Capture the cell that displays the provided text and extract its (X, Y) central coordinate. 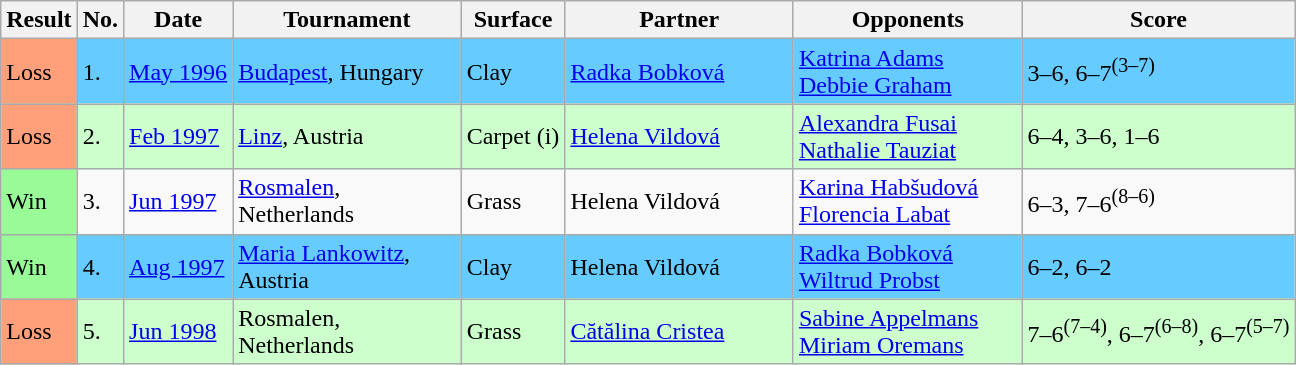
2. (100, 136)
Tournament (348, 20)
Jun 1997 (178, 202)
Jun 1998 (178, 332)
Feb 1997 (178, 136)
Linz, Austria (348, 136)
6–4, 3–6, 1–6 (1158, 136)
Partner (680, 20)
Score (1158, 20)
Carpet (i) (513, 136)
Karina Habšudová Florencia Labat (908, 202)
1. (100, 72)
3. (100, 202)
6–3, 7–6(8–6) (1158, 202)
Surface (513, 20)
Opponents (908, 20)
Result (39, 20)
Katrina Adams Debbie Graham (908, 72)
No. (100, 20)
Budapest, Hungary (348, 72)
Sabine Appelmans Miriam Oremans (908, 332)
Aug 1997 (178, 266)
6–2, 6–2 (1158, 266)
Radka Bobková Wiltrud Probst (908, 266)
5. (100, 332)
Maria Lankowitz, Austria (348, 266)
Cătălina Cristea (680, 332)
7–6(7–4), 6–7(6–8), 6–7(5–7) (1158, 332)
Date (178, 20)
Alexandra Fusai Nathalie Tauziat (908, 136)
May 1996 (178, 72)
Radka Bobková (680, 72)
4. (100, 266)
3–6, 6–7(3–7) (1158, 72)
